From the cell containing the given text, extract its center point as [x, y] coordinate. 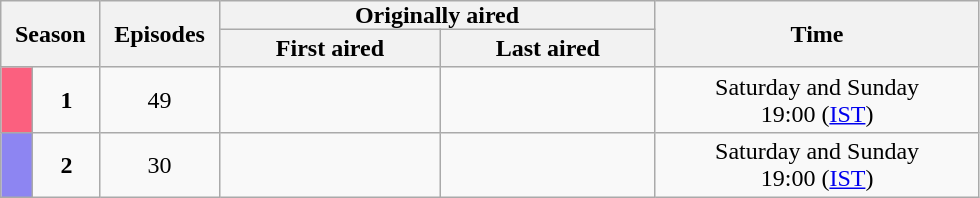
30 [160, 164]
Time [817, 34]
Episodes [160, 34]
2 [66, 164]
Season [50, 34]
49 [160, 100]
First aired [330, 48]
Last aired [548, 48]
Originally aired [437, 15]
1 [66, 100]
